Scan for the cell matching the given text and deliver its [x, y] coordinate at center. 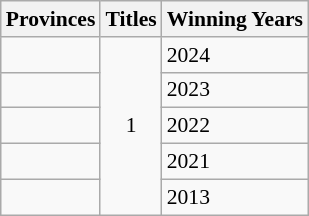
2022 [235, 126]
Titles [130, 19]
Provinces [51, 19]
2021 [235, 162]
2023 [235, 90]
Winning Years [235, 19]
2013 [235, 197]
1 [130, 126]
2024 [235, 55]
